Identify which cell holds the provided text, then report its (x, y) central coordinate. 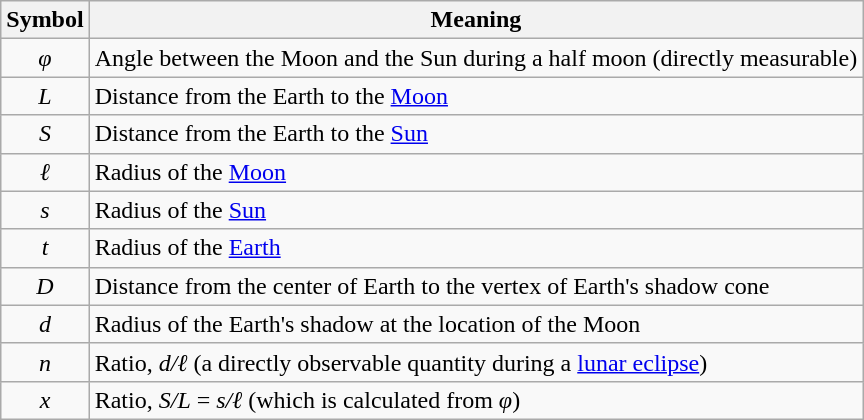
Symbol (45, 20)
D (45, 286)
Ratio, d/ℓ (a directly observable quantity during a lunar eclipse) (476, 362)
Angle between the Moon and the Sun during a half moon (directly measurable) (476, 58)
S (45, 134)
d (45, 324)
Ratio, S/L = s/ℓ (which is calculated from φ) (476, 400)
Distance from the Earth to the Sun (476, 134)
Radius of the Moon (476, 172)
Distance from the Earth to the Moon (476, 96)
Radius of the Sun (476, 210)
Radius of the Earth (476, 248)
L (45, 96)
s (45, 210)
ℓ (45, 172)
Radius of the Earth's shadow at the location of the Moon (476, 324)
x (45, 400)
n (45, 362)
φ (45, 58)
Meaning (476, 20)
Distance from the center of Earth to the vertex of Earth's shadow cone (476, 286)
t (45, 248)
